Find where the given text appears and provide that cell's center as (x, y) coordinate. 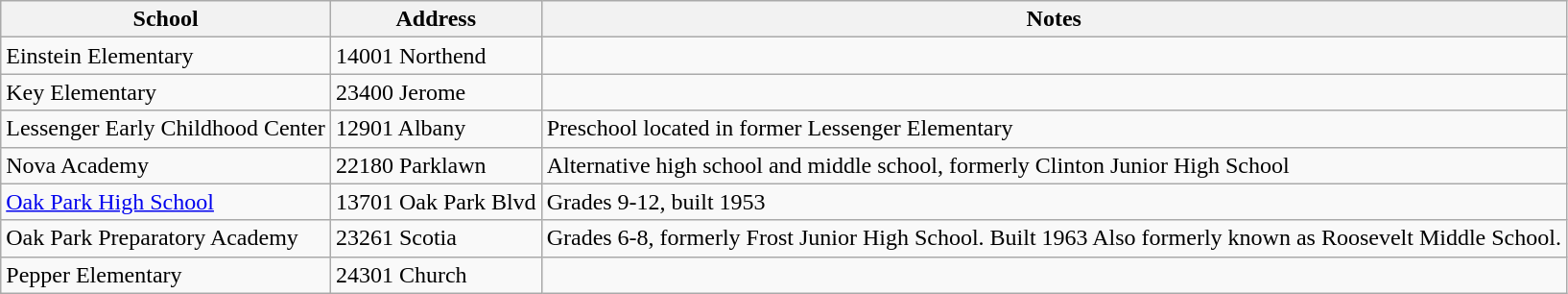
12901 Albany (436, 129)
Grades 9-12, built 1953 (1054, 202)
22180 Parklawn (436, 165)
Notes (1054, 19)
Einstein Elementary (166, 56)
24301 Church (436, 275)
Address (436, 19)
Nova Academy (166, 165)
Preschool located in former Lessenger Elementary (1054, 129)
Grades 6-8, formerly Frost Junior High School. Built 1963 Also formerly known as Roosevelt Middle School. (1054, 238)
Oak Park Preparatory Academy (166, 238)
23261 Scotia (436, 238)
School (166, 19)
Pepper Elementary (166, 275)
Key Elementary (166, 92)
Alternative high school and middle school, formerly Clinton Junior High School (1054, 165)
Oak Park High School (166, 202)
13701 Oak Park Blvd (436, 202)
Lessenger Early Childhood Center (166, 129)
23400 Jerome (436, 92)
14001 Northend (436, 56)
